Return the [x, y] coordinate for the center point of the cell that contains the specified text.  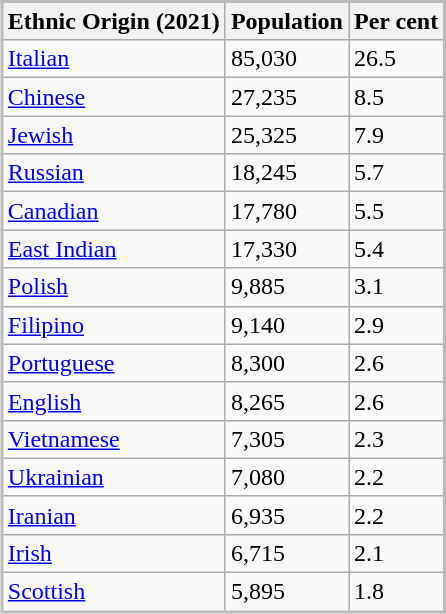
8,300 [286, 363]
Vietnamese [114, 439]
East Indian [114, 249]
27,235 [286, 97]
6,935 [286, 515]
Chinese [114, 97]
85,030 [286, 59]
English [114, 401]
7.9 [396, 135]
5.5 [396, 211]
Ethnic Origin (2021) [114, 20]
5,895 [286, 592]
3.1 [396, 287]
Italian [114, 59]
17,330 [286, 249]
26.5 [396, 59]
7,080 [286, 477]
1.8 [396, 592]
8,265 [286, 401]
9,885 [286, 287]
2.9 [396, 325]
Filipino [114, 325]
Portuguese [114, 363]
5.4 [396, 249]
Ukrainian [114, 477]
Irish [114, 554]
6,715 [286, 554]
Canadian [114, 211]
Per cent [396, 20]
Iranian [114, 515]
Russian [114, 173]
9,140 [286, 325]
17,780 [286, 211]
25,325 [286, 135]
Scottish [114, 592]
8.5 [396, 97]
Jewish [114, 135]
7,305 [286, 439]
2.3 [396, 439]
Polish [114, 287]
2.1 [396, 554]
18,245 [286, 173]
Population [286, 20]
5.7 [396, 173]
